Return the [x, y] coordinate for the center point of the cell that contains the specified text.  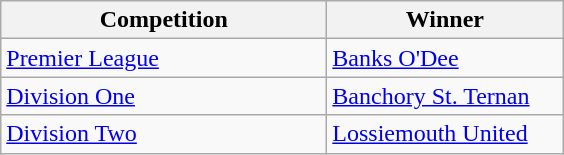
Winner [445, 20]
Division One [164, 96]
Premier League [164, 58]
Banchory St. Ternan [445, 96]
Division Two [164, 134]
Lossiemouth United [445, 134]
Banks O'Dee [445, 58]
Competition [164, 20]
